Return [X, Y] of the center of cell containing provided text 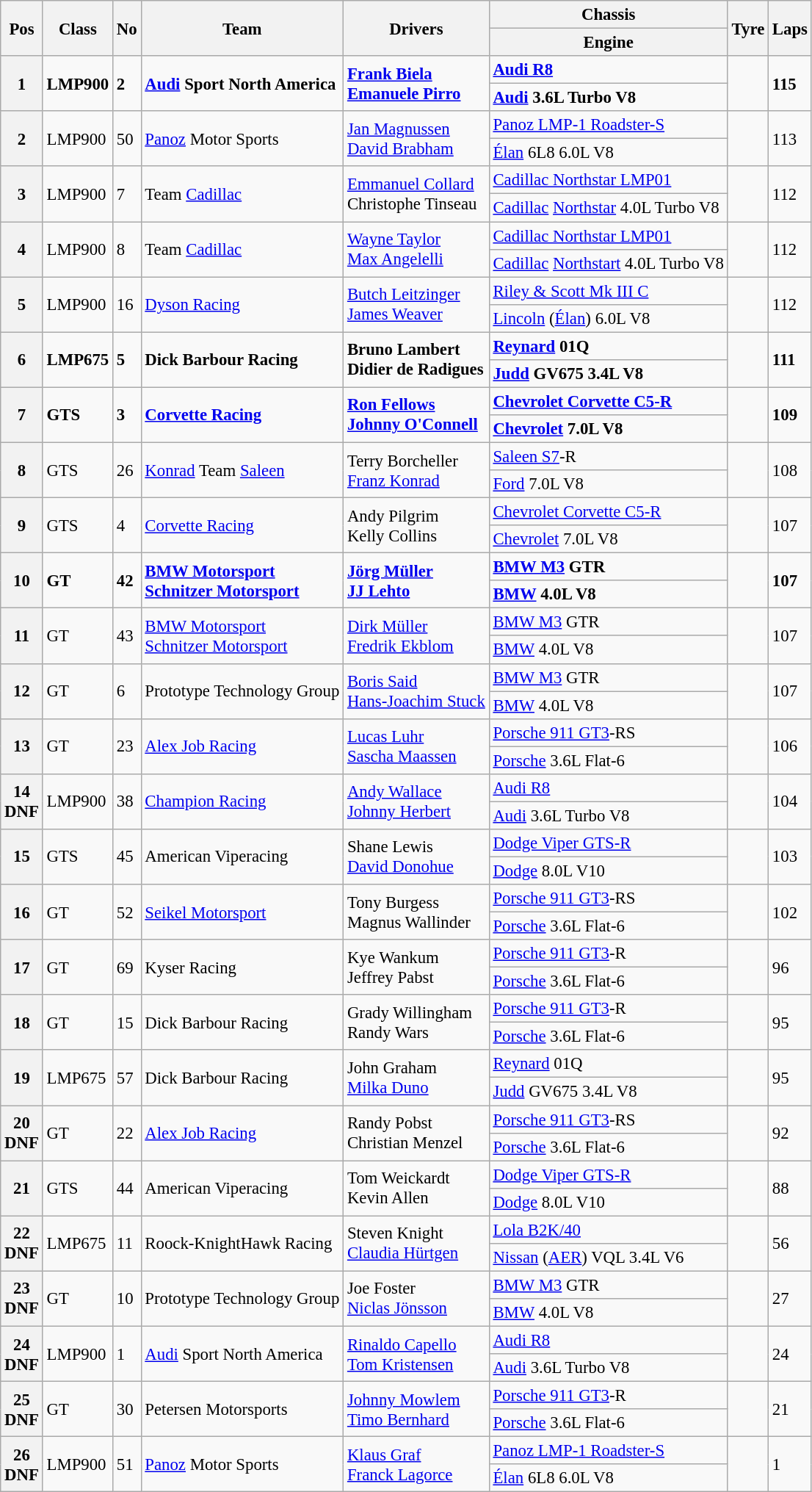
Shane Lewis David Donohue [417, 857]
13 [22, 746]
Tony Burgess Magnus Wallinder [417, 912]
108 [790, 470]
Andy Pilgrim Kelly Collins [417, 526]
Saleen S7-R [608, 456]
Cadillac Northstart 4.0L Turbo V8 [608, 263]
Petersen Motorsports [242, 1409]
38 [127, 802]
24DNF [22, 1353]
Champion Racing [242, 802]
Kyser Racing [242, 967]
Dirk Müller Fredrik Ekblom [417, 636]
45 [127, 857]
Engine [608, 43]
57 [127, 1078]
19 [22, 1078]
20DNF [22, 1133]
113 [790, 138]
Tom Weickardt Kevin Allen [417, 1189]
96 [790, 967]
115 [790, 84]
Jan Magnussen David Brabham [417, 138]
Frank Biela Emanuele Pirro [417, 84]
50 [127, 138]
Jörg Müller JJ Lehto [417, 580]
Lola B2K/40 [608, 1230]
Rinaldo Capello Tom Kristensen [417, 1353]
Roock-KnightHawk Racing [242, 1243]
12 [22, 691]
27 [790, 1299]
26DNF [22, 1465]
52 [127, 912]
26 [127, 470]
103 [790, 857]
Ron Fellows Johnny O'Connell [417, 414]
Chassis [608, 15]
Bruno Lambert Didier de Radigues [417, 360]
22DNF [22, 1243]
Ford 7.0L V8 [608, 484]
25DNF [22, 1409]
42 [127, 580]
Laps [790, 28]
Team [242, 28]
Terry Borcheller Franz Konrad [417, 470]
22 [127, 1133]
Butch Leitzinger James Weaver [417, 304]
106 [790, 746]
51 [127, 1465]
92 [790, 1133]
Boris Said Hans-Joachim Stuck [417, 691]
104 [790, 802]
102 [790, 912]
9 [22, 526]
Nissan (AER) VQL 3.4L V6 [608, 1258]
24 [790, 1353]
69 [127, 967]
John Graham Milka Duno [417, 1078]
Class [78, 28]
Lincoln (Élan) 6.0L V8 [608, 318]
111 [790, 360]
Emmanuel Collard Christophe Tinseau [417, 194]
23DNF [22, 1299]
Randy Pobst Christian Menzel [417, 1133]
Andy Wallace Johnny Herbert [417, 802]
109 [790, 414]
Steven Knight Claudia Hürtgen [417, 1243]
Seikel Motorsport [242, 912]
Grady Willingham Randy Wars [417, 1023]
Kye Wankum Jeffrey Pabst [417, 967]
Tyre [747, 28]
Wayne Taylor Max Angelelli [417, 250]
Cadillac Northstar 4.0L Turbo V8 [608, 208]
44 [127, 1189]
Konrad Team Saleen [242, 470]
56 [790, 1243]
No [127, 28]
Riley & Scott Mk III C [608, 291]
30 [127, 1409]
Drivers [417, 28]
17 [22, 967]
23 [127, 746]
43 [127, 636]
Klaus Graf Franck Lagorce [417, 1465]
Lucas Luhr Sascha Maassen [417, 746]
Joe Foster Niclas Jönsson [417, 1299]
Pos [22, 28]
Dyson Racing [242, 304]
14DNF [22, 802]
18 [22, 1023]
88 [790, 1189]
Johnny Mowlem Timo Bernhard [417, 1409]
